Find where the given text appears and provide that cell's center as (X, Y) coordinate. 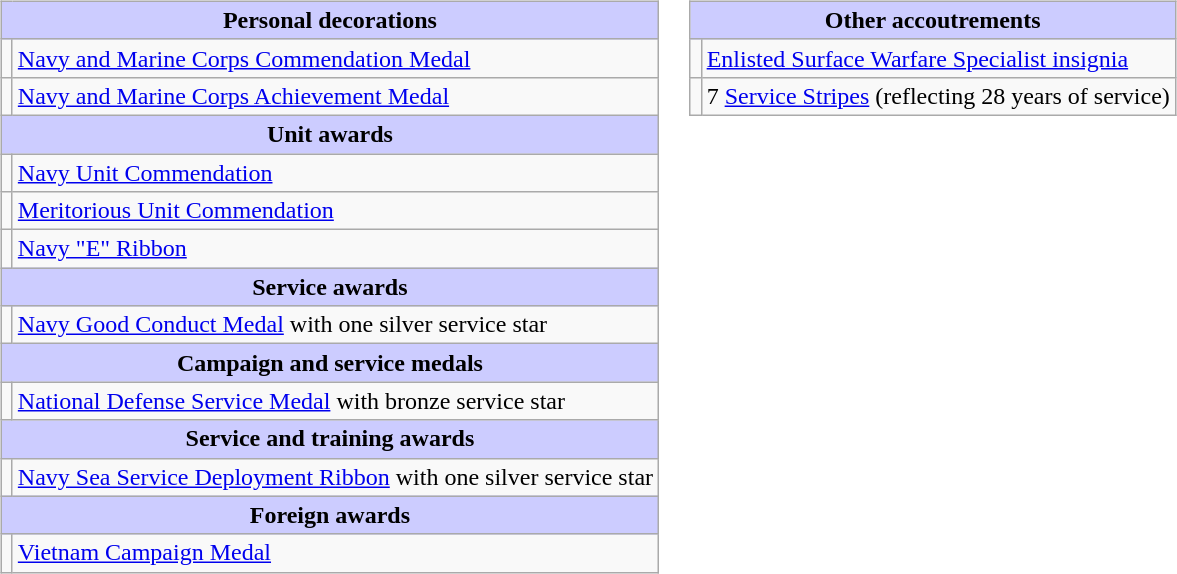
Navy Good Conduct Medal with one silver service star (335, 325)
National Defense Service Medal with bronze service star (335, 401)
Other accoutrements (932, 20)
Enlisted Surface Warfare Specialist insignia (938, 58)
Navy and Marine Corps Achievement Medal (335, 96)
Unit awards (330, 134)
Service awards (330, 287)
Foreign awards (330, 515)
Service and training awards (330, 439)
Vietnam Campaign Medal (335, 553)
Personal decorations (330, 20)
Campaign and service medals (330, 363)
Navy Sea Service Deployment Ribbon with one silver service star (335, 477)
Navy Unit Commendation (335, 173)
Meritorious Unit Commendation (335, 211)
7 Service Stripes (reflecting 28 years of service) (938, 96)
Navy and Marine Corps Commendation Medal (335, 58)
Navy "E" Ribbon (335, 249)
